Determine the (X, Y) coordinate at the center of the cell enclosing the given text.  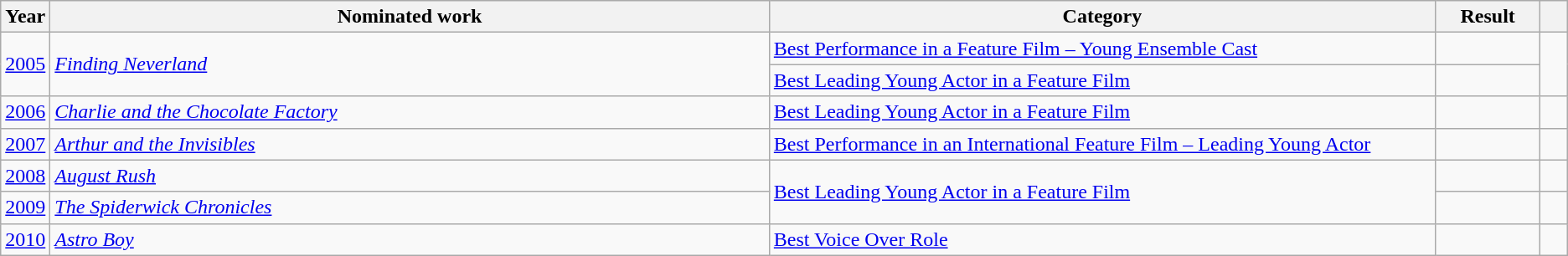
Astro Boy (410, 239)
Charlie and the Chocolate Factory (410, 112)
Finding Neverland (410, 64)
2007 (25, 144)
August Rush (410, 176)
2008 (25, 176)
2005 (25, 64)
Best Performance in a Feature Film – Young Ensemble Cast (1102, 49)
2010 (25, 239)
Nominated work (410, 17)
Arthur and the Invisibles (410, 144)
2006 (25, 112)
Best Voice Over Role (1102, 239)
Best Performance in an International Feature Film – Leading Young Actor (1102, 144)
2009 (25, 207)
Year (25, 17)
Category (1102, 17)
The Spiderwick Chronicles (410, 207)
Result (1488, 17)
